Detect which cell encompasses the target text, then output its (X, Y) center coordinate. 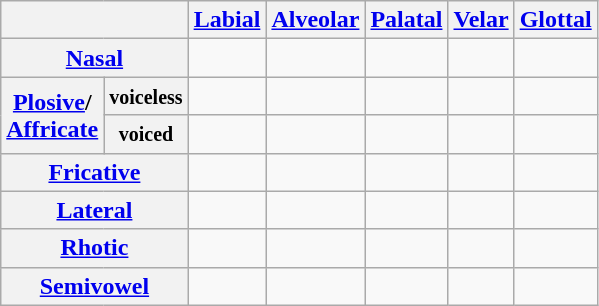
Semivowel (94, 286)
voiceless (146, 96)
Labial (227, 20)
voiced (146, 134)
Rhotic (94, 248)
Nasal (94, 58)
Velar (481, 20)
Plosive/Affricate (52, 115)
Lateral (94, 210)
Glottal (556, 20)
Alveolar (316, 20)
Palatal (406, 20)
Fricative (94, 172)
